Find where the given text appears and provide that cell's center as [x, y] coordinate. 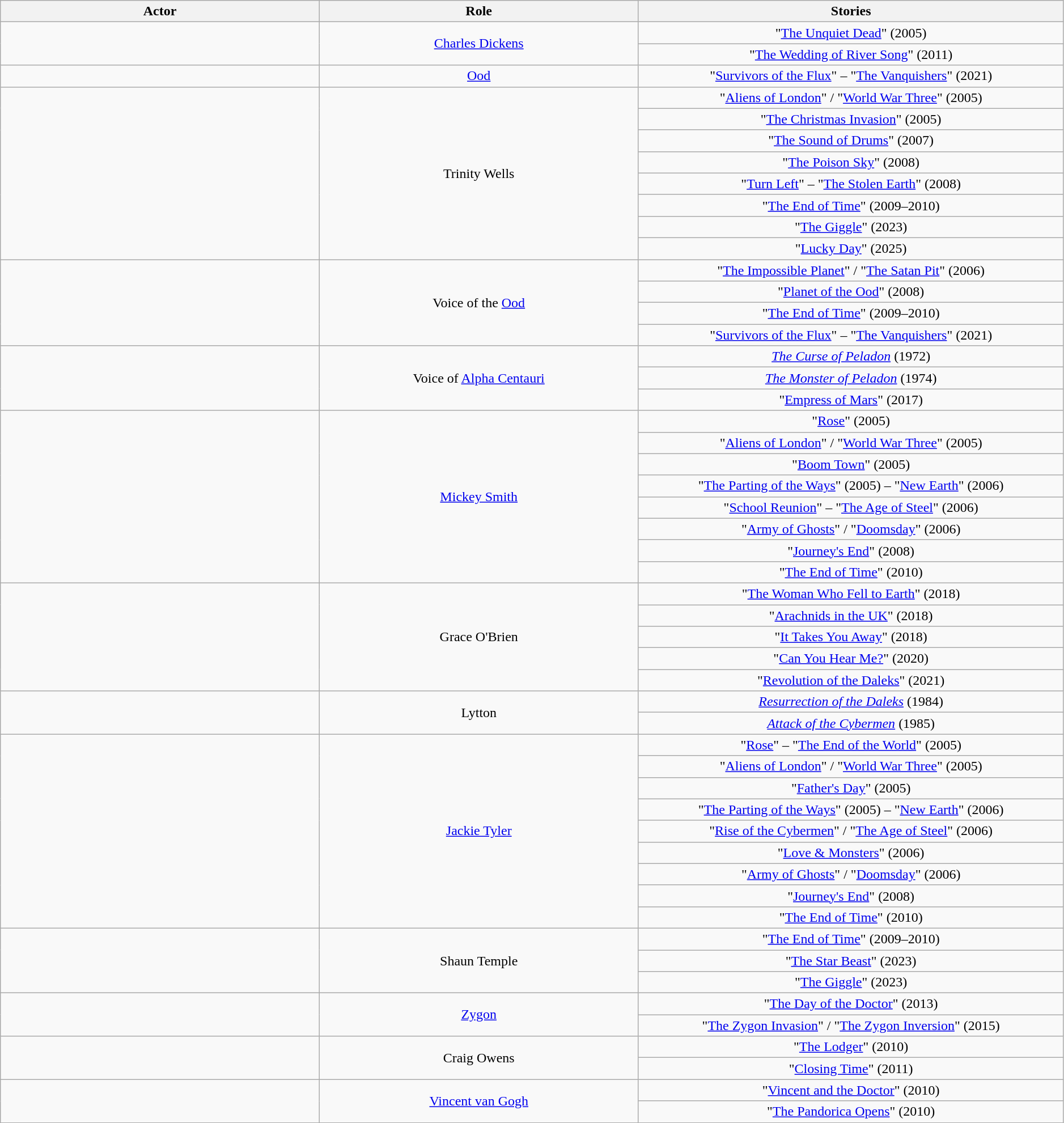
"Planet of the Ood" (2008) [851, 292]
Charles Dickens [478, 44]
"Can You Hear Me?" (2020) [851, 659]
"The Star Beast" (2023) [851, 961]
"The Impossible Planet" / "The Satan Pit" (2006) [851, 270]
Resurrection of the Daleks (1984) [851, 702]
"Lucky Day" (2025) [851, 248]
Actor [160, 11]
Ood [478, 76]
"The Woman Who Fell to Earth" (2018) [851, 594]
Vincent van Gogh [478, 1101]
"Empress of Mars" (2017) [851, 400]
"The Wedding of River Song" (2011) [851, 54]
Attack of the Cybermen (1985) [851, 723]
"The Christmas Invasion" (2005) [851, 119]
Role [478, 11]
Zygon [478, 1015]
"The Day of the Doctor" (2013) [851, 1004]
"The Zygon Invasion" / "The Zygon Inversion" (2015) [851, 1025]
"Revolution of the Daleks" (2021) [851, 680]
Lytton [478, 713]
Trinity Wells [478, 173]
"Rose" (2005) [851, 421]
The Monster of Peladon (1974) [851, 378]
"School Reunion" – "The Age of Steel" (2006) [851, 507]
Mickey Smith [478, 497]
"Rise of the Cybermen" / "The Age of Steel" (2006) [851, 831]
Grace O'Brien [478, 637]
"The Poison Sky" (2008) [851, 162]
Shaun Temple [478, 960]
"The Pandorica Opens" (2010) [851, 1112]
"The Sound of Drums" (2007) [851, 141]
"Closing Time" (2011) [851, 1069]
Voice of Alpha Centauri [478, 378]
"Arachnids in the UK" (2018) [851, 615]
"Turn Left" – "The Stolen Earth" (2008) [851, 184]
The Curse of Peladon (1972) [851, 357]
Jackie Tyler [478, 831]
"It Takes You Away" (2018) [851, 637]
"Rose" – "The End of the World" (2005) [851, 745]
"The Unquiet Dead" (2005) [851, 33]
"Boom Town" (2005) [851, 464]
"Love & Monsters" (2006) [851, 853]
Craig Owens [478, 1058]
"Vincent and the Doctor" (2010) [851, 1090]
Stories [851, 11]
"Father's Day" (2005) [851, 788]
"The Lodger" (2010) [851, 1047]
Voice of the Ood [478, 303]
